Scan for the cell matching the given text and deliver its [x, y] coordinate at center. 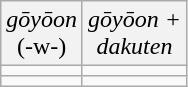
gōyōon +dakuten [134, 34]
gōyōon(-w-) [42, 34]
